Pinpoint the cell where the given text exists, returning its (X, Y) midpoint coordinate. 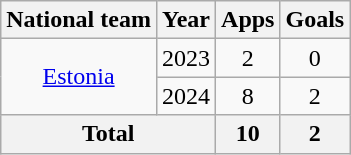
Year (186, 20)
0 (315, 58)
National team (79, 20)
2023 (186, 58)
Apps (248, 20)
10 (248, 134)
Estonia (79, 77)
Total (108, 134)
8 (248, 96)
2024 (186, 96)
Goals (315, 20)
